Scan for the cell matching the given text and deliver its (X, Y) coordinate at center. 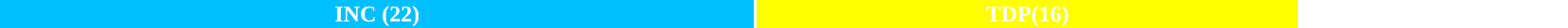
INC (22) (377, 14)
TDP(16) (1027, 14)
CPIM(1) (1417, 14)
CPI(2) (1335, 14)
